Determine the (X, Y) coordinate at the center of the cell enclosing the given text.  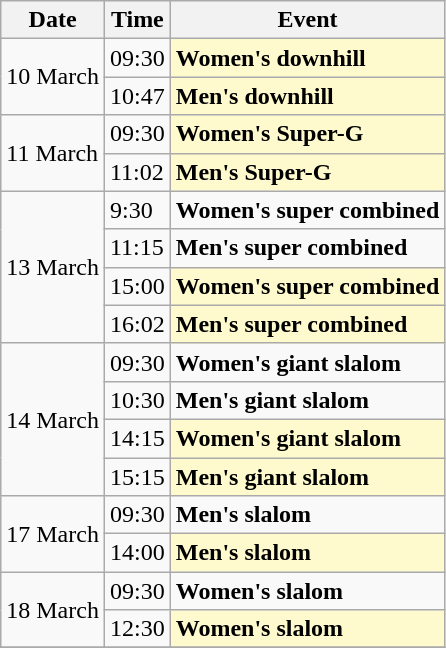
Women's Super-G (308, 134)
11:15 (137, 248)
16:02 (137, 324)
Men's Super-G (308, 172)
17 March (53, 534)
11:02 (137, 172)
15:00 (137, 286)
13 March (53, 267)
Men's downhill (308, 96)
12:30 (137, 629)
14 March (53, 419)
Date (53, 20)
10 March (53, 77)
Event (308, 20)
10:47 (137, 96)
Time (137, 20)
14:15 (137, 438)
9:30 (137, 210)
11 March (53, 153)
18 March (53, 610)
14:00 (137, 553)
Women's downhill (308, 58)
10:30 (137, 400)
15:15 (137, 477)
